Scan for the cell matching the given text and deliver its [x, y] coordinate at center. 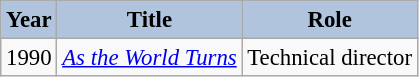
Title [150, 20]
Technical director [330, 58]
1990 [29, 58]
Role [330, 20]
Year [29, 20]
As the World Turns [150, 58]
